Search for the cell housing the specified text and yield its (X, Y) center coordinate. 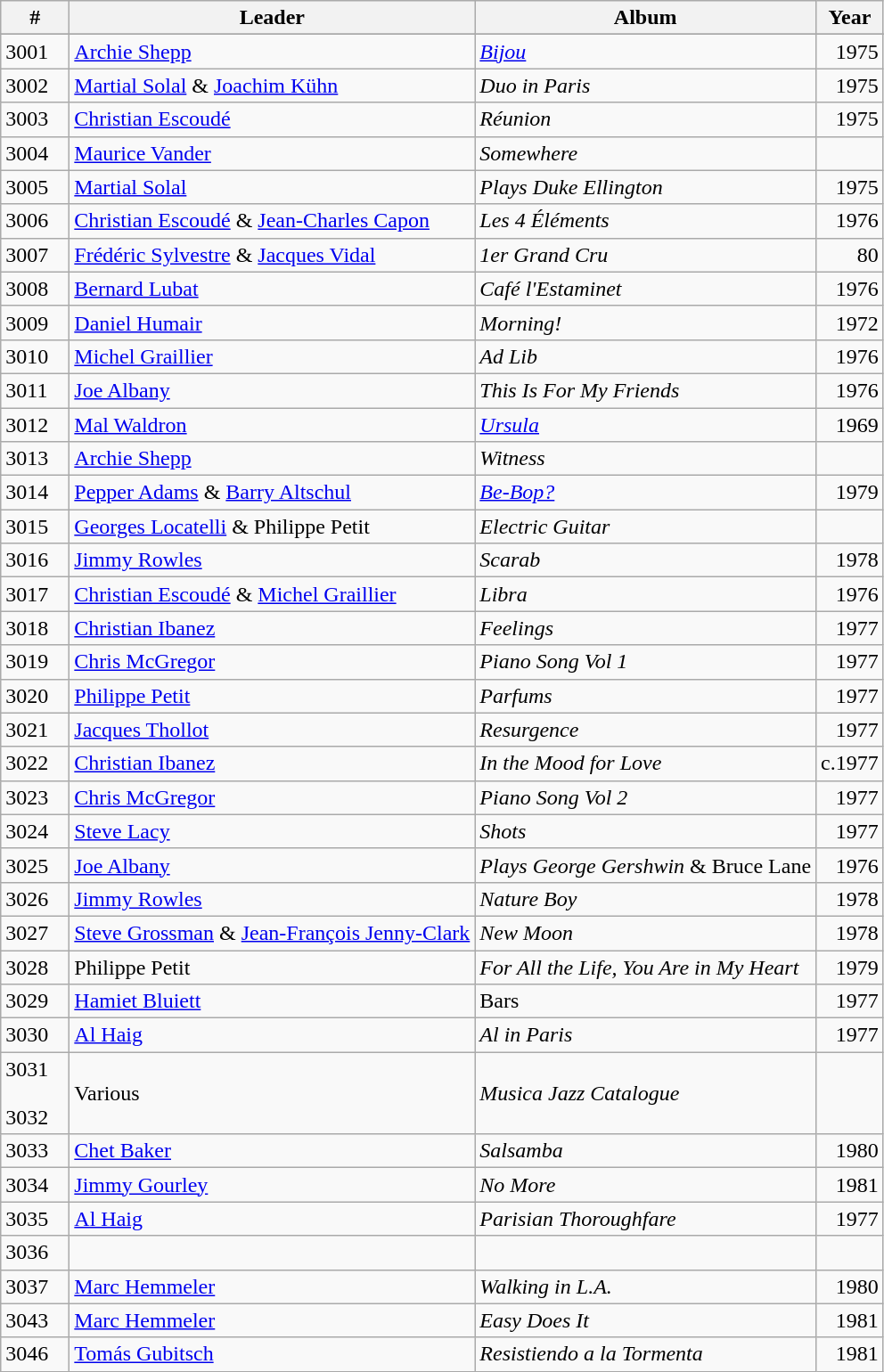
3016 (36, 560)
3024 (36, 831)
3043 (36, 1320)
1969 (850, 425)
Electric Guitar (645, 527)
Musica Jazz Catalogue (645, 1093)
3013 (36, 459)
Libra (645, 594)
3017 (36, 594)
Jacques Thollot (273, 730)
80 (850, 255)
3030 (36, 1035)
Daniel Humair (273, 323)
Album (645, 18)
Bernard Lubat (273, 289)
This Is For My Friends (645, 390)
3020 (36, 696)
Hamiet Bluiett (273, 1001)
Michel Graillier (273, 356)
Steve Grossman & Jean-François Jenny-Clark (273, 933)
Shots (645, 831)
3028 (36, 967)
No More (645, 1185)
3003 (36, 119)
3008 (36, 289)
Piano Song Vol 2 (645, 797)
Christian Escoudé (273, 119)
3036 (36, 1253)
3014 (36, 493)
Plays George Gershwin & Bruce Lane (645, 865)
3007 (36, 255)
Walking in L.A. (645, 1286)
1er Grand Cru (645, 255)
Somewhere (645, 153)
3019 (36, 662)
3018 (36, 628)
Christian Escoudé & Michel Graillier (273, 594)
3021 (36, 730)
In the Mood for Love (645, 764)
3004 (36, 153)
3046 (36, 1354)
Al in Paris (645, 1035)
Easy Does It (645, 1320)
Mal Waldron (273, 425)
3006 (36, 221)
c.1977 (850, 764)
Plays Duke Ellington (645, 187)
Morning! (645, 323)
Christian Escoudé & Jean-Charles Capon (273, 221)
3035 (36, 1219)
Be-Bop? (645, 493)
For All the Life, You Are in My Heart (645, 967)
Tomás Gubitsch (273, 1354)
3033 (36, 1151)
Bars (645, 1001)
3026 (36, 899)
3010 (36, 356)
Year (850, 18)
3022 (36, 764)
# (36, 18)
3027 (36, 933)
Nature Boy (645, 899)
3011 (36, 390)
Parfums (645, 696)
Chet Baker (273, 1151)
3005 (36, 187)
Bijou (645, 52)
Réunion (645, 119)
Georges Locatelli & Philippe Petit (273, 527)
3037 (36, 1286)
Witness (645, 459)
Ursula (645, 425)
3009 (36, 323)
Leader (273, 18)
Duo in Paris (645, 86)
Steve Lacy (273, 831)
3034 (36, 1185)
Jimmy Gourley (273, 1185)
3025 (36, 865)
3029 (36, 1001)
Parisian Thoroughfare (645, 1219)
1972 (850, 323)
3023 (36, 797)
Martial Solal (273, 187)
Scarab (645, 560)
Piano Song Vol 1 (645, 662)
3001 (36, 52)
Martial Solal & Joachim Kühn (273, 86)
Feelings (645, 628)
Resistiendo a la Tormenta (645, 1354)
Pepper Adams & Barry Altschul (273, 493)
Ad Lib (645, 356)
Maurice Vander (273, 153)
Resurgence (645, 730)
30313032 (36, 1093)
New Moon (645, 933)
3002 (36, 86)
Frédéric Sylvestre & Jacques Vidal (273, 255)
Salsamba (645, 1151)
Café l'Estaminet (645, 289)
Les 4 Éléments (645, 221)
3015 (36, 527)
3012 (36, 425)
Various (273, 1093)
